Provide the [x, y] coordinate of the cell's center where the given text is located.  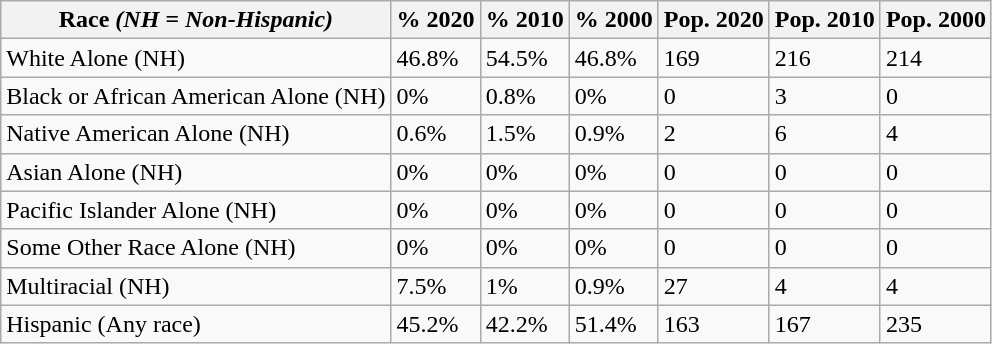
7.5% [436, 286]
% 2010 [524, 20]
42.2% [524, 324]
Hispanic (Any race) [196, 324]
2 [714, 134]
167 [824, 324]
235 [936, 324]
214 [936, 58]
White Alone (NH) [196, 58]
27 [714, 286]
% 2020 [436, 20]
3 [824, 96]
Pop. 2020 [714, 20]
Race (NH = Non-Hispanic) [196, 20]
% 2000 [614, 20]
45.2% [436, 324]
6 [824, 134]
0.8% [524, 96]
Some Other Race Alone (NH) [196, 248]
163 [714, 324]
Pop. 2010 [824, 20]
51.4% [614, 324]
1.5% [524, 134]
Pacific Islander Alone (NH) [196, 210]
216 [824, 58]
Pop. 2000 [936, 20]
1% [524, 286]
Multiracial (NH) [196, 286]
Black or African American Alone (NH) [196, 96]
Asian Alone (NH) [196, 172]
54.5% [524, 58]
Native American Alone (NH) [196, 134]
0.6% [436, 134]
169 [714, 58]
